Scan for the cell matching the given text and deliver its (X, Y) coordinate at center. 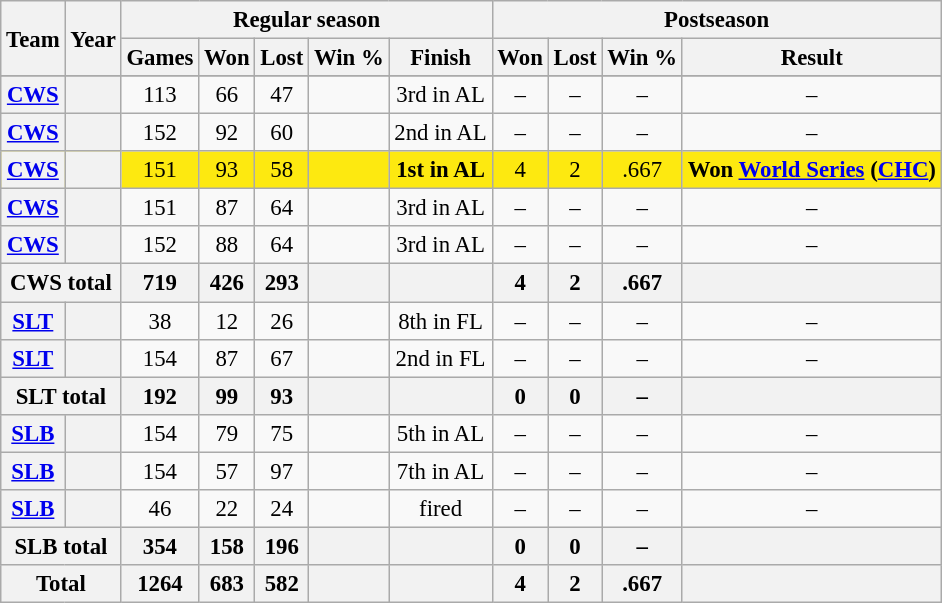
SLT total (61, 396)
12 (227, 321)
113 (160, 95)
Total (61, 584)
683 (227, 584)
Games (160, 58)
22 (227, 509)
SLB total (61, 546)
79 (227, 433)
1st in AL (440, 170)
58 (282, 170)
Year (93, 38)
99 (227, 396)
192 (160, 396)
67 (282, 358)
fired (440, 509)
7th in AL (440, 471)
66 (227, 95)
293 (282, 283)
158 (227, 546)
582 (282, 584)
60 (282, 133)
57 (227, 471)
CWS total (61, 283)
1264 (160, 584)
88 (227, 245)
Finish (440, 58)
97 (282, 471)
354 (160, 546)
426 (227, 283)
2nd in FL (440, 358)
5th in AL (440, 433)
38 (160, 321)
719 (160, 283)
47 (282, 95)
Result (812, 58)
196 (282, 546)
46 (160, 509)
24 (282, 509)
Team (33, 38)
92 (227, 133)
26 (282, 321)
2nd in AL (440, 133)
Regular season (306, 20)
Postseason (716, 20)
8th in FL (440, 321)
Won World Series (CHC) (812, 170)
75 (282, 433)
